Search for the cell housing the specified text and yield its (X, Y) center coordinate. 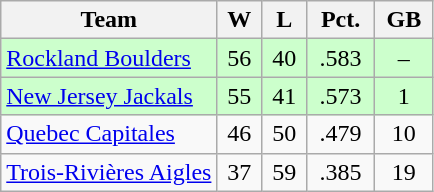
50 (284, 134)
40 (284, 58)
Trois-Rivières Aigles (109, 172)
Pct. (341, 20)
.479 (341, 134)
41 (284, 96)
1 (404, 96)
L (284, 20)
56 (240, 58)
.573 (341, 96)
.385 (341, 172)
10 (404, 134)
55 (240, 96)
– (404, 58)
GB (404, 20)
19 (404, 172)
W (240, 20)
37 (240, 172)
New Jersey Jackals (109, 96)
Quebec Capitales (109, 134)
Rockland Boulders (109, 58)
Team (109, 20)
.583 (341, 58)
59 (284, 172)
46 (240, 134)
